Return the (x, y) coordinate for the center point of the cell that contains the specified text.  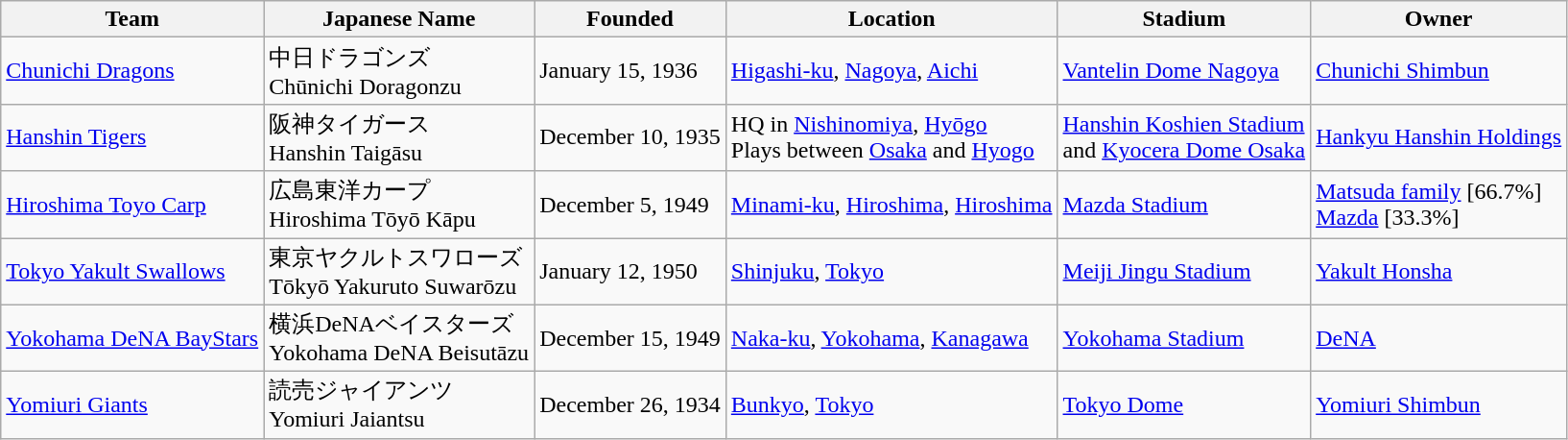
Shinjuku, Tokyo (891, 272)
横浜DeNAベイスターズ Yokohama DeNA Beisutāzu (399, 338)
Founded (630, 19)
広島東洋カープ Hiroshima Tōyō Kāpu (399, 205)
Hankyu Hanshin Holdings (1439, 137)
HQ in Nishinomiya, HyōgoPlays between Osaka and Hyogo (891, 137)
Naka-ku, Yokohama, Kanagawa (891, 338)
January 15, 1936 (630, 71)
Minami-ku, Hiroshima, Hiroshima (891, 205)
Yomiuri Shimbun (1439, 405)
Yakult Honsha (1439, 272)
Mazda Stadium (1184, 205)
中日ドラゴンズ Chūnichi Doragonzu (399, 71)
DeNA (1439, 338)
Tokyo Dome (1184, 405)
Matsuda family [66.7%]Mazda [33.3%] (1439, 205)
Chunichi Shimbun (1439, 71)
Team (132, 19)
Hiroshima Toyo Carp (132, 205)
December 10, 1935 (630, 137)
December 15, 1949 (630, 338)
December 26, 1934 (630, 405)
Tokyo Yakult Swallows (132, 272)
Hanshin Koshien Stadiumand Kyocera Dome Osaka (1184, 137)
Stadium (1184, 19)
Yokohama Stadium (1184, 338)
Yomiuri Giants (132, 405)
Japanese Name (399, 19)
Location (891, 19)
Chunichi Dragons (132, 71)
東京ヤクルトスワローズ Tōkyō Yakuruto Suwarōzu (399, 272)
Hanshin Tigers (132, 137)
読売ジャイアンツ Yomiuri Jaiantsu (399, 405)
Higashi-ku, Nagoya, Aichi (891, 71)
January 12, 1950 (630, 272)
Bunkyo, Tokyo (891, 405)
Yokohama DeNA BayStars (132, 338)
Meiji Jingu Stadium (1184, 272)
阪神タイガース Hanshin Taigāsu (399, 137)
Vantelin Dome Nagoya (1184, 71)
Owner (1439, 19)
December 5, 1949 (630, 205)
